Determine the [x, y] coordinate at the center of the cell enclosing the given text.  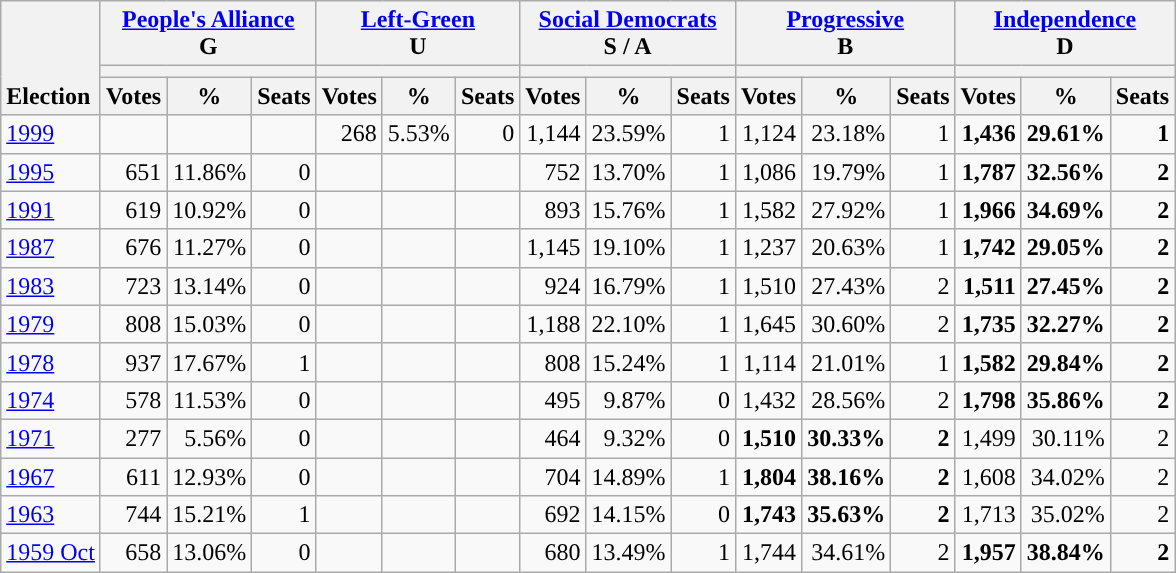
34.61% [846, 553]
1987 [51, 248]
924 [553, 286]
1999 [51, 134]
13.14% [210, 286]
9.32% [628, 438]
13.06% [210, 553]
1983 [51, 286]
723 [133, 286]
9.87% [628, 400]
1991 [51, 210]
658 [133, 553]
277 [133, 438]
Left-GreenU [418, 34]
744 [133, 515]
1,511 [988, 286]
704 [553, 477]
1,086 [768, 172]
1,713 [988, 515]
30.11% [1066, 438]
1,432 [768, 400]
14.15% [628, 515]
1,436 [988, 134]
1,145 [553, 248]
35.63% [846, 515]
1978 [51, 362]
692 [553, 515]
11.53% [210, 400]
1,798 [988, 400]
495 [553, 400]
651 [133, 172]
People's AllianceG [208, 34]
27.45% [1066, 286]
1,144 [553, 134]
1,188 [553, 324]
1,645 [768, 324]
34.02% [1066, 477]
27.92% [846, 210]
464 [553, 438]
1,742 [988, 248]
Social DemocratsS / A [628, 34]
13.49% [628, 553]
22.10% [628, 324]
1,743 [768, 515]
30.60% [846, 324]
30.33% [846, 438]
15.03% [210, 324]
1,124 [768, 134]
17.67% [210, 362]
752 [553, 172]
32.56% [1066, 172]
1,804 [768, 477]
32.27% [1066, 324]
893 [553, 210]
1,114 [768, 362]
15.76% [628, 210]
16.79% [628, 286]
20.63% [846, 248]
35.86% [1066, 400]
21.01% [846, 362]
29.61% [1066, 134]
38.84% [1066, 553]
619 [133, 210]
29.84% [1066, 362]
268 [349, 134]
12.93% [210, 477]
IndependenceD [1065, 34]
1,744 [768, 553]
19.10% [628, 248]
23.59% [628, 134]
1,237 [768, 248]
1963 [51, 515]
1,787 [988, 172]
1971 [51, 438]
34.69% [1066, 210]
11.86% [210, 172]
1,608 [988, 477]
15.24% [628, 362]
11.27% [210, 248]
1967 [51, 477]
1979 [51, 324]
1995 [51, 172]
578 [133, 400]
5.56% [210, 438]
1,735 [988, 324]
1,499 [988, 438]
ProgressiveB [845, 34]
23.18% [846, 134]
676 [133, 248]
1,966 [988, 210]
29.05% [1066, 248]
13.70% [628, 172]
19.79% [846, 172]
38.16% [846, 477]
1,957 [988, 553]
1959 Oct [51, 553]
611 [133, 477]
937 [133, 362]
10.92% [210, 210]
27.43% [846, 286]
Election [51, 58]
35.02% [1066, 515]
5.53% [418, 134]
680 [553, 553]
15.21% [210, 515]
1974 [51, 400]
14.89% [628, 477]
28.56% [846, 400]
